Identify which cell holds the provided text, then report its [x, y] central coordinate. 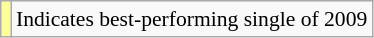
Indicates best-performing single of 2009 [192, 19]
